Pinpoint the cell where the given text exists, returning its [X, Y] midpoint coordinate. 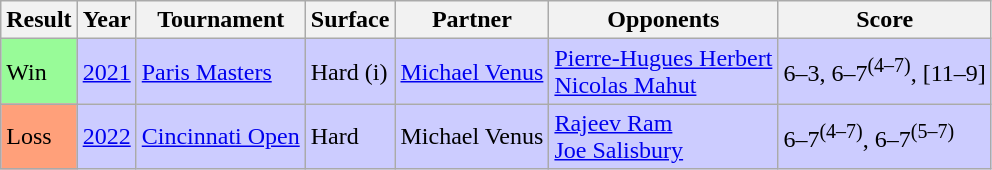
6–7(4–7), 6–7(5–7) [884, 136]
Surface [350, 20]
Score [884, 20]
Cincinnati Open [220, 136]
Result [39, 20]
Hard (i) [350, 72]
Loss [39, 136]
Partner [472, 20]
Rajeev Ram Joe Salisbury [664, 136]
Year [106, 20]
Pierre-Hugues Herbert Nicolas Mahut [664, 72]
6–3, 6–7(4–7), [11–9] [884, 72]
2022 [106, 136]
Win [39, 72]
Tournament [220, 20]
Paris Masters [220, 72]
Opponents [664, 20]
2021 [106, 72]
Hard [350, 136]
